Capture the cell that displays the provided text and extract its [X, Y] central coordinate. 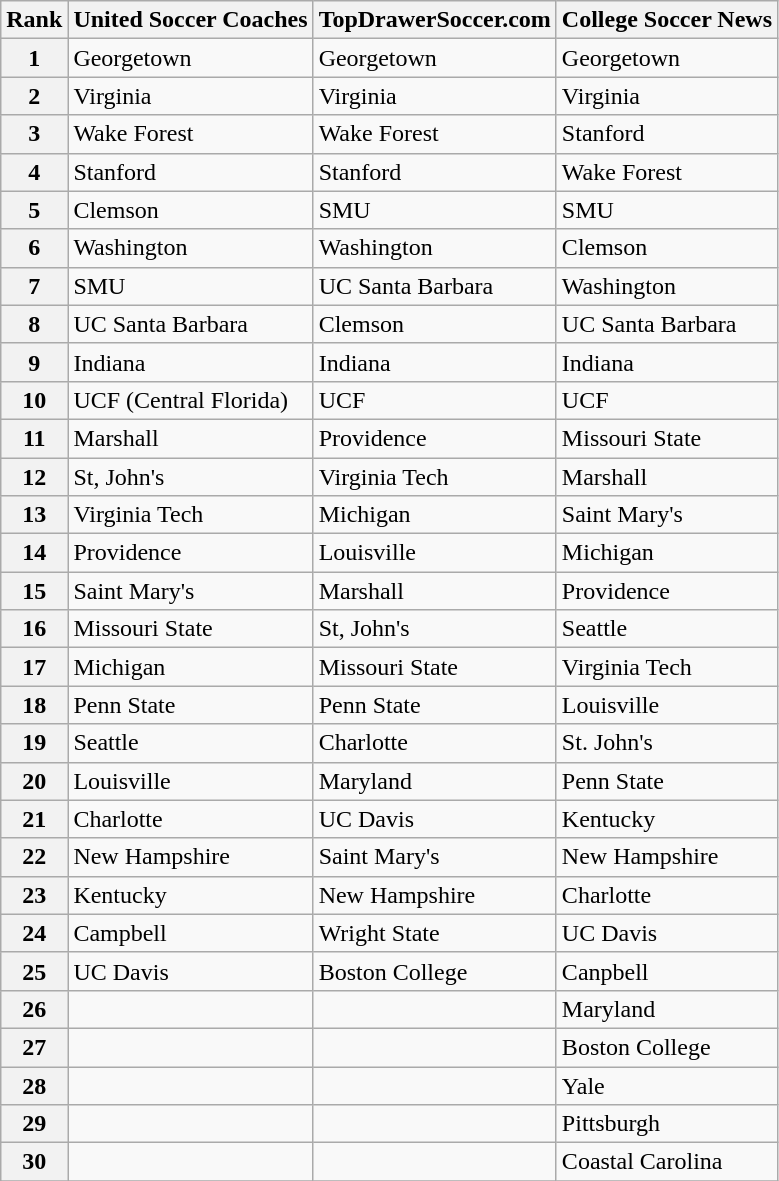
11 [34, 438]
Wright State [434, 933]
Campbell [190, 933]
24 [34, 933]
Yale [666, 1085]
UCF (Central Florida) [190, 400]
9 [34, 362]
16 [34, 629]
23 [34, 895]
5 [34, 210]
21 [34, 819]
26 [34, 1009]
29 [34, 1124]
Coastal Carolina [666, 1162]
8 [34, 324]
14 [34, 553]
Pittsburgh [666, 1124]
1 [34, 58]
17 [34, 667]
28 [34, 1085]
2 [34, 96]
4 [34, 172]
15 [34, 591]
College Soccer News [666, 20]
27 [34, 1047]
20 [34, 781]
18 [34, 705]
3 [34, 134]
Rank [34, 20]
12 [34, 477]
7 [34, 286]
25 [34, 971]
St. John's [666, 743]
Canpbell [666, 971]
22 [34, 857]
10 [34, 400]
6 [34, 248]
United Soccer Coaches [190, 20]
30 [34, 1162]
TopDrawerSoccer.com [434, 20]
13 [34, 515]
19 [34, 743]
